Extract the [x, y] coordinate from the center of the cell holding the provided text.  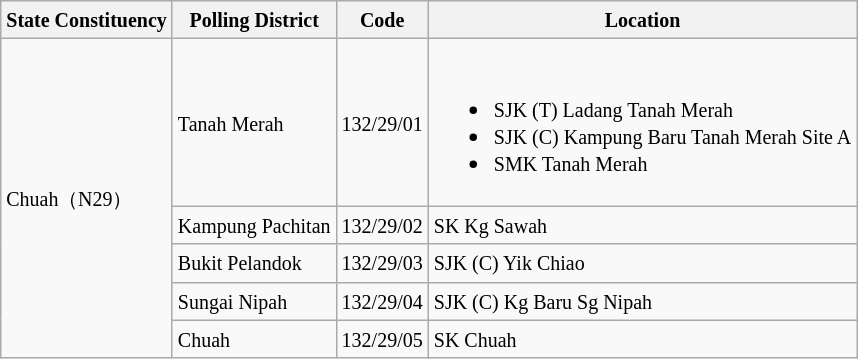
132/29/03 [382, 263]
SK Chuah [642, 339]
Polling District [254, 20]
Sungai Nipah [254, 301]
Location [642, 20]
Bukit Pelandok [254, 263]
Code [382, 20]
State Constituency [87, 20]
Chuah（N29） [87, 198]
SJK (T) Ladang Tanah MerahSJK (C) Kampung Baru Tanah Merah Site ASMK Tanah Merah [642, 122]
132/29/04 [382, 301]
SJK (C) Yik Chiao [642, 263]
132/29/02 [382, 225]
Chuah [254, 339]
SJK (C) Kg Baru Sg Nipah [642, 301]
Kampung Pachitan [254, 225]
132/29/01 [382, 122]
Tanah Merah [254, 122]
SK Kg Sawah [642, 225]
132/29/05 [382, 339]
